Extract the (x, y) coordinate from the center of the cell holding the provided text.  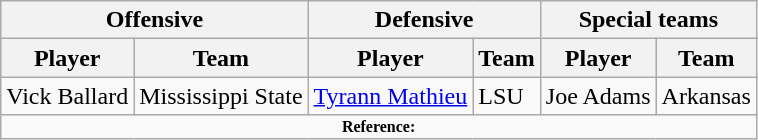
Vick Ballard (68, 96)
Mississippi State (221, 96)
Reference: (379, 127)
Tyrann Mathieu (390, 96)
Joe Adams (598, 96)
Special teams (648, 20)
Arkansas (706, 96)
LSU (507, 96)
Offensive (154, 20)
Defensive (424, 20)
